Output the [x, y] coordinate of the center of the cell containing the given text.  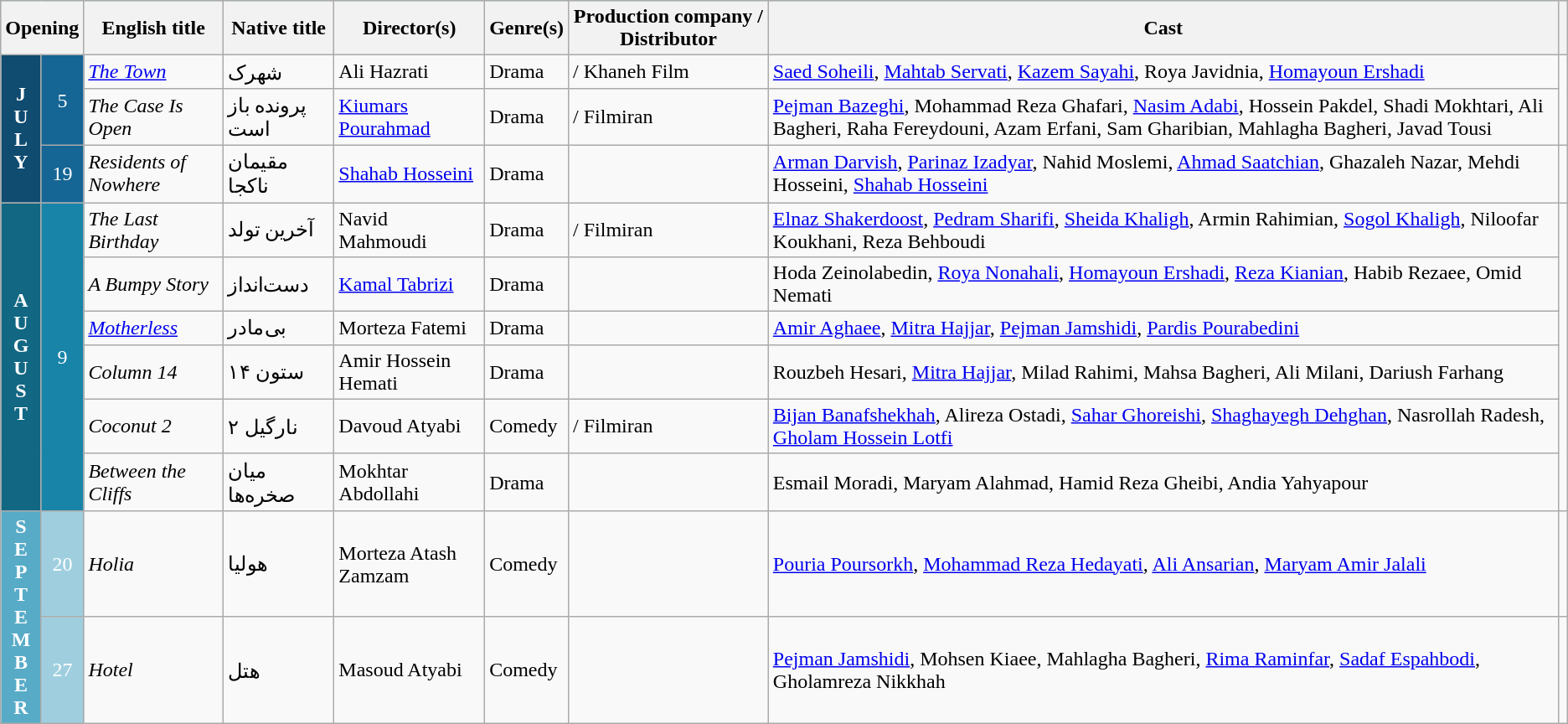
English title [154, 28]
9 [62, 357]
آخرین تولد [279, 230]
Director(s) [410, 28]
نارگیل ۲ [279, 426]
The Last Birthday [154, 230]
Cast [1163, 28]
19 [62, 173]
/ Khaneh Film [668, 72]
Navid Mahmoudi [410, 230]
Kamal Tabrizi [410, 285]
پرونده باز است [279, 116]
Bijan Banafshekhah, Alireza Ostadi, Sahar Ghoreishi, Shaghayegh Dehghan, Nasrollah Radesh, Gholam Hossein Lotfi [1163, 426]
Column 14 [154, 372]
شهرک [279, 72]
Between the Cliffs [154, 482]
Holia [154, 563]
Hotel [154, 670]
5 [62, 101]
The Case Is Open [154, 116]
Morteza Fatemi [410, 328]
Esmail Moradi, Maryam Alahmad, Hamid Reza Gheibi, Andia Yahyapour [1163, 482]
Pejman Jamshidi, Mohsen Kiaee, Mahlagha Bagheri, Rima Raminfar, Sadaf Espahbodi, Gholamreza Nikkhah [1163, 670]
Arman Darvish, Parinaz Izadyar, Nahid Moslemi, Ahmad Saatchian, Ghazaleh Nazar, Mehdi Hosseini, Shahab Hosseini [1163, 173]
Kiumars Pourahmad [410, 116]
Native title [279, 28]
Rouzbeh Hesari, Mitra Hajjar, Milad Rahimi, Mahsa Bagheri, Ali Milani, Dariush Farhang [1163, 372]
Genre(s) [527, 28]
A Bumpy Story [154, 285]
Coconut 2 [154, 426]
Hoda Zeinolabedin, Roya Nonahali, Homayoun Ershadi, Reza Kianian, Habib Rezaee, Omid Nemati [1163, 285]
Pouria Poursorkh, Mohammad Reza Hedayati, Ali Ansarian, Maryam Amir Jalali [1163, 563]
The Town [154, 72]
هتل [279, 670]
Amir Hossein Hemati [410, 372]
AUGUST [22, 357]
JULY [22, 129]
Opening [42, 28]
دست‌انداز [279, 285]
20 [62, 563]
Mokhtar Abdollahi [410, 482]
Residents of Nowhere [154, 173]
27 [62, 670]
مقیمان ناکجا [279, 173]
SEPTEMBER [22, 617]
Shahab Hosseini [410, 173]
Ali Hazrati [410, 72]
Davoud Atyabi [410, 426]
Morteza Atash Zamzam [410, 563]
هولیا [279, 563]
Elnaz Shakerdoost, Pedram Sharifi, Sheida Khaligh, Armin Rahimian, Sogol Khaligh, Niloofar Koukhani, Reza Behboudi [1163, 230]
Masoud Atyabi [410, 670]
Motherless [154, 328]
Amir Aghaee, Mitra Hajjar, Pejman Jamshidi, Pardis Pourabedini [1163, 328]
میان صخره‌ها [279, 482]
Saed Soheili, Mahtab Servati, Kazem Sayahi, Roya Javidnia, Homayoun Ershadi [1163, 72]
Production company / Distributor [668, 28]
بی‌مادر [279, 328]
ستون ۱۴ [279, 372]
